Return (x, y) of the center of cell containing provided text 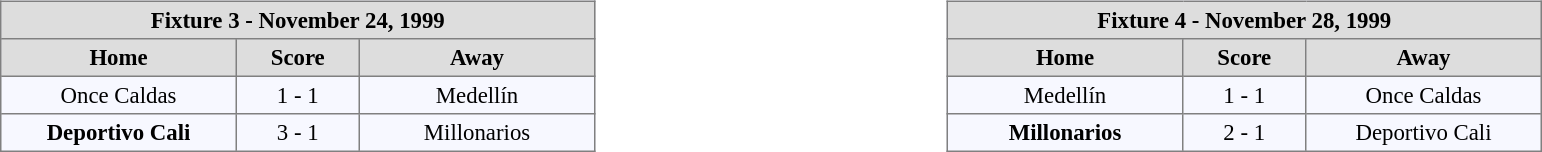
2 - 1 (1244, 133)
Fixture 4 - November 28, 1999 (1244, 20)
Fixture 3 - November 24, 1999 (298, 20)
3 - 1 (298, 133)
